Scan for the cell matching the given text and deliver its [x, y] coordinate at center. 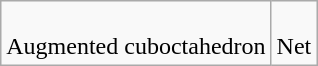
Augmented cuboctahedron [136, 34]
Net [294, 34]
